Provide the [x, y] coordinate of the cell's center where the given text is located.  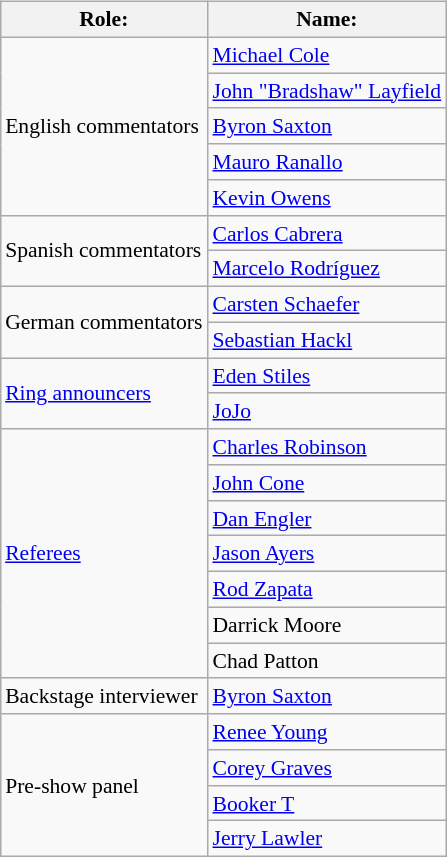
Ring announcers [104, 394]
Jason Ayers [326, 554]
Spanish commentators [104, 250]
Marcelo Rodríguez [326, 269]
Chad Patton [326, 661]
Carlos Cabrera [326, 233]
Booker T [326, 803]
Referees [104, 554]
German commentators [104, 322]
John Cone [326, 483]
John "Bradshaw" Layfield [326, 91]
Kevin Owens [326, 198]
Dan Engler [326, 518]
Backstage interviewer [104, 696]
Name: [326, 20]
Michael Cole [326, 55]
Jerry Lawler [326, 839]
Pre-show panel [104, 785]
Renee Young [326, 732]
Corey Graves [326, 768]
Role: [104, 20]
Eden Stiles [326, 376]
JoJo [326, 411]
Sebastian Hackl [326, 340]
Rod Zapata [326, 590]
Carsten Schaefer [326, 305]
Charles Robinson [326, 447]
English commentators [104, 126]
Mauro Ranallo [326, 162]
Darrick Moore [326, 625]
